Locate the cell with the specified text and output its (x, y) center coordinate. 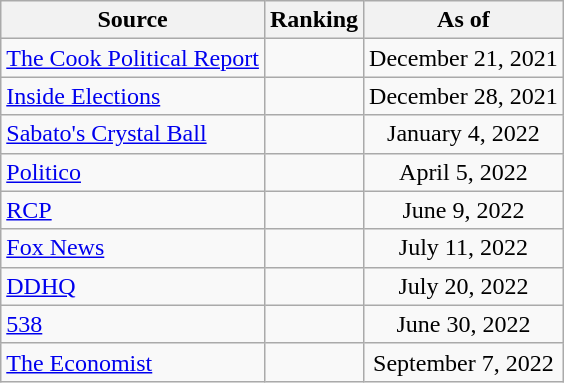
January 4, 2022 (464, 134)
July 11, 2022 (464, 248)
Fox News (133, 248)
DDHQ (133, 286)
Ranking (314, 20)
June 9, 2022 (464, 210)
July 20, 2022 (464, 286)
September 7, 2022 (464, 362)
538 (133, 324)
Source (133, 20)
Inside Elections (133, 96)
December 28, 2021 (464, 96)
June 30, 2022 (464, 324)
Sabato's Crystal Ball (133, 134)
Politico (133, 172)
December 21, 2021 (464, 58)
RCP (133, 210)
As of (464, 20)
April 5, 2022 (464, 172)
The Cook Political Report (133, 58)
The Economist (133, 362)
